Capture the cell that displays the provided text and extract its (x, y) central coordinate. 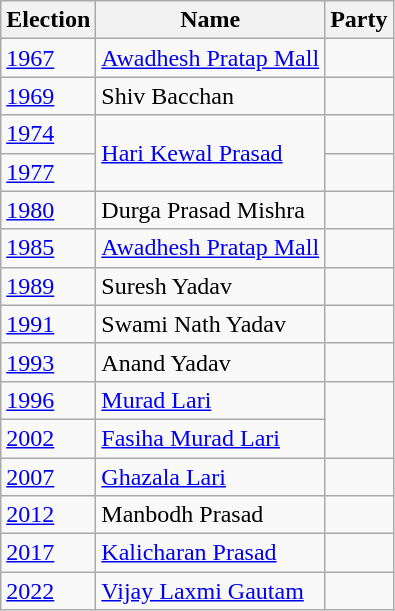
2002 (48, 438)
Manbodh Prasad (210, 515)
1991 (48, 324)
Suresh Yadav (210, 286)
1985 (48, 248)
1993 (48, 362)
2017 (48, 553)
Name (210, 20)
Ghazala Lari (210, 477)
Swami Nath Yadav (210, 324)
2007 (48, 477)
1967 (48, 58)
1996 (48, 400)
Durga Prasad Mishra (210, 210)
Party (359, 20)
Anand Yadav (210, 362)
2022 (48, 591)
Shiv Bacchan (210, 96)
Hari Kewal Prasad (210, 153)
1977 (48, 172)
Vijay Laxmi Gautam (210, 591)
1974 (48, 134)
1989 (48, 286)
Election (48, 20)
Kalicharan Prasad (210, 553)
Murad Lari (210, 400)
1969 (48, 96)
Fasiha Murad Lari (210, 438)
2012 (48, 515)
1980 (48, 210)
